From the cell containing the given text, extract its center point as (x, y) coordinate. 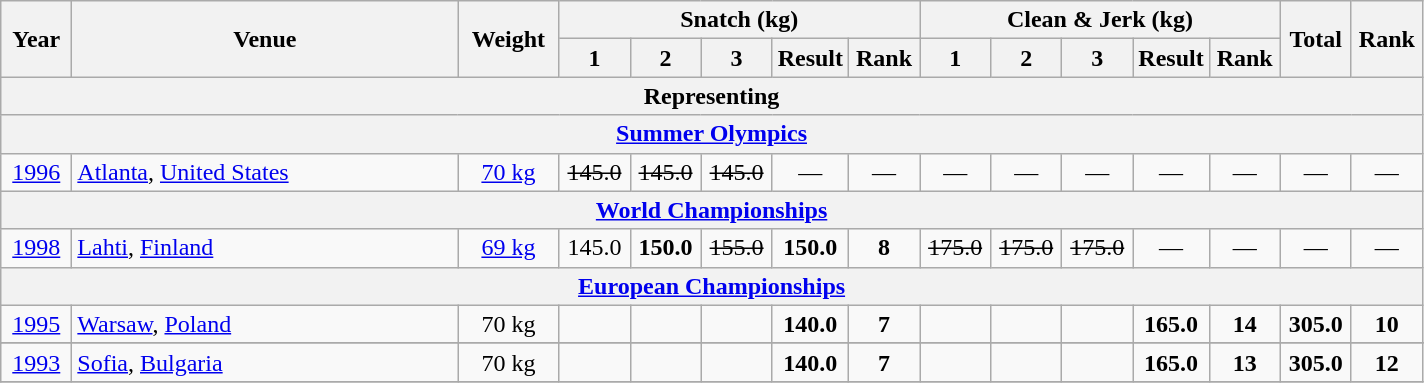
69 kg (508, 248)
Atlanta, United States (265, 172)
Representing (712, 96)
Warsaw, Poland (265, 324)
Total (1316, 39)
13 (1244, 362)
1993 (36, 362)
Snatch (kg) (740, 20)
14 (1244, 324)
Lahti, Finland (265, 248)
1995 (36, 324)
World Championships (712, 210)
Weight (508, 39)
European Championships (712, 286)
12 (1386, 362)
Year (36, 39)
1998 (36, 248)
1996 (36, 172)
Clean & Jerk (kg) (1100, 20)
155.0 (736, 248)
Venue (265, 39)
8 (884, 248)
Summer Olympics (712, 134)
Sofia, Bulgaria (265, 362)
10 (1386, 324)
